Detect which cell encompasses the target text, then output its [x, y] center coordinate. 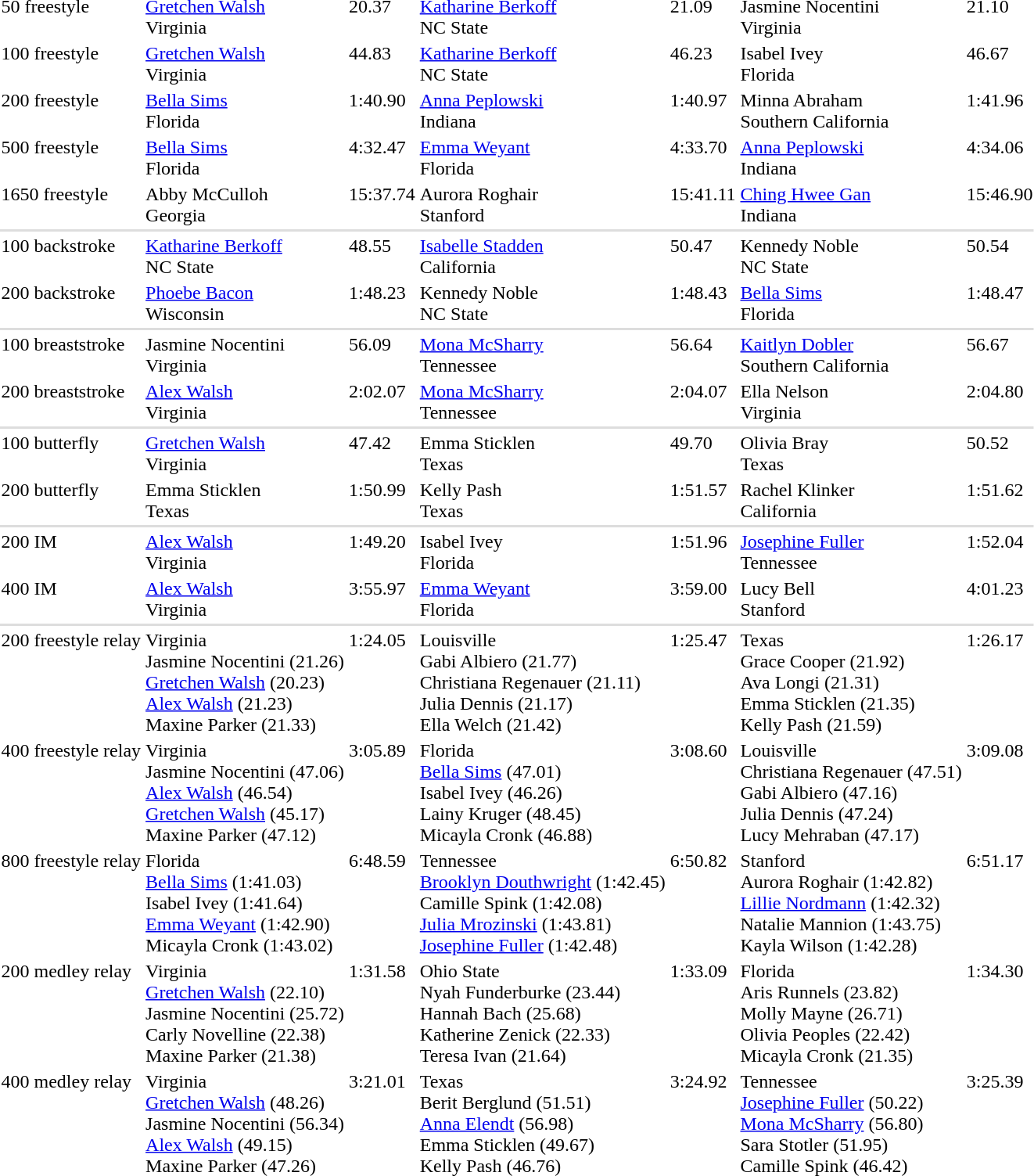
56.67 [1000, 355]
Ching Hwee GanIndiana [851, 205]
Florida Bella Sims (47.01) Isabel Ivey (46.26) Lainy Kruger (48.45) Micayla Cronk (46.88) [543, 793]
1:49.20 [382, 552]
6:51.17 [1000, 903]
Abby McCullohGeorgia [246, 205]
6:48.59 [382, 903]
100 freestyle [71, 64]
200 breaststroke [71, 402]
TexasGrace Cooper (21.92)Ava Longi (21.31)Emma Sticklen (21.35)Kelly Pash (21.59) [851, 682]
1:51.96 [702, 552]
Bella Sims Florida [246, 158]
1:41.96 [1000, 111]
47.42 [382, 454]
800 freestyle relay [71, 903]
Lucy BellStanford [851, 599]
Anna Peplowski Indiana [851, 158]
Anna PeplowskiIndiana [543, 111]
Emma Weyant Florida [543, 158]
49.70 [702, 454]
56.64 [702, 355]
VirginiaJasmine Nocentini (21.26)Gretchen Walsh (20.23)Alex Walsh (21.23)Maxine Parker (21.33) [246, 682]
Isabelle StaddenCalifornia [543, 257]
3:05.89 [382, 793]
3:08.60 [702, 793]
46.67 [1000, 64]
200 freestyle [71, 111]
200 medley relay [71, 1013]
1:26.17 [1000, 682]
100 backstroke [71, 257]
2:04.80 [1000, 402]
1:48.23 [382, 304]
1:48.43 [702, 304]
46.23 [702, 64]
3:55.97 [382, 599]
1:24.05 [382, 682]
48.55 [382, 257]
400 IM [71, 599]
500 freestyle [71, 158]
Phoebe BaconWisconsin [246, 304]
200 freestyle relay [71, 682]
Katharine BerkoffNC State [246, 257]
1:51.57 [702, 501]
50.52 [1000, 454]
Alex Walsh Virginia [246, 552]
Katharine Berkoff NC State [543, 64]
2:02.07 [382, 402]
StanfordAurora Roghair (1:42.82)Lillie Nordmann (1:42.32)Natalie Mannion (1:43.75)Kayla Wilson (1:42.28) [851, 903]
15:37.74 [382, 205]
100 butterfly [71, 454]
1:31.58 [382, 1013]
200 butterfly [71, 501]
FloridaBella Sims (1:41.03)Isabel Ivey (1:41.64)Emma Weyant (1:42.90)Micayla Cronk (1:43.02) [246, 903]
4:01.23 [1000, 599]
Emma WeyantFlorida [543, 599]
Kelly PashTexas [543, 501]
Ohio StateNyah Funderburke (23.44)Hannah Bach (25.68)Katherine Zenick (22.33)Teresa Ivan (21.64) [543, 1013]
4:33.70 [702, 158]
1:48.47 [1000, 304]
Gretchen Walsh Virginia [246, 64]
Ella NelsonVirginia [851, 402]
56.09 [382, 355]
FloridaAris Runnels (23.82)Molly Mayne (26.71)Olivia Peoples (22.42)Micayla Cronk (21.35) [851, 1013]
Josephine Fuller Tennessee [851, 552]
1:40.97 [702, 111]
200 backstroke [71, 304]
1:25.47 [702, 682]
Kaitlyn DoblerSouthern California [851, 355]
1650 freestyle [71, 205]
15:46.90 [1000, 205]
200 IM [71, 552]
4:32.47 [382, 158]
15:41.11 [702, 205]
1:51.62 [1000, 501]
Olivia BrayTexas [851, 454]
6:50.82 [702, 903]
1:33.09 [702, 1013]
VirginiaGretchen Walsh (22.10)Jasmine Nocentini (25.72)Carly Novelline (22.38)Maxine Parker (21.38) [246, 1013]
3:09.08 [1000, 793]
LouisvilleGabi Albiero (21.77)Christiana Regenauer (21.11)Julia Dennis (21.17)Ella Welch (21.42) [543, 682]
100 breaststroke [71, 355]
50.54 [1000, 257]
Gretchen WalshVirginia [246, 454]
50.47 [702, 257]
44.83 [382, 64]
Rachel KlinkerCalifornia [851, 501]
1:50.99 [382, 501]
2:04.07 [702, 402]
Minna AbrahamSouthern California [851, 111]
4:34.06 [1000, 158]
1:40.90 [382, 111]
Aurora RoghairStanford [543, 205]
Virginia Jasmine Nocentini (47.06) Alex Walsh (46.54) Gretchen Walsh (45.17) Maxine Parker (47.12) [246, 793]
1:52.04 [1000, 552]
Louisville Christiana Regenauer (47.51) Gabi Albiero (47.16) Julia Dennis (47.24) Lucy Mehraban (47.17) [851, 793]
1:34.30 [1000, 1013]
Jasmine NocentiniVirginia [246, 355]
TennesseeBrooklyn Douthwright (1:42.45)Camille Spink (1:42.08)Julia Mrozinski (1:43.81)Josephine Fuller (1:42.48) [543, 903]
3:59.00 [702, 599]
400 freestyle relay [71, 793]
